For the text-containing cell, return its midpoint in (X, Y) coordinate format. 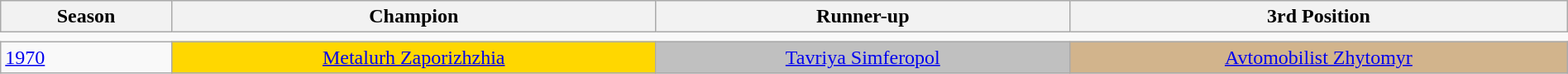
Runner-up (863, 17)
1970 (86, 57)
Avtomobilist Zhytomyr (1319, 57)
Tavriya Simferopol (863, 57)
Metalurh Zaporizhzhia (414, 57)
3rd Position (1319, 17)
Season (86, 17)
Champion (414, 17)
